Extract the [X, Y] coordinate from the center of the cell holding the provided text.  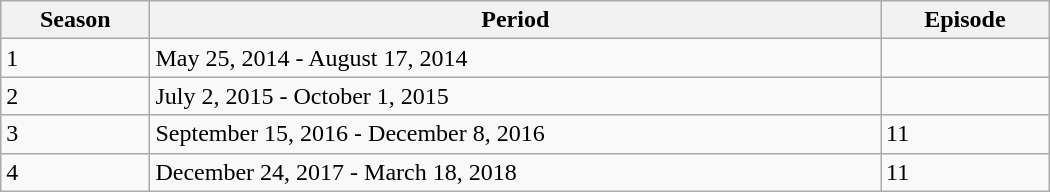
September 15, 2016 - December 8, 2016 [516, 134]
2 [76, 96]
4 [76, 172]
Episode [966, 20]
Period [516, 20]
December 24, 2017 - March 18, 2018 [516, 172]
May 25, 2014 - August 17, 2014 [516, 58]
1 [76, 58]
3 [76, 134]
July 2, 2015 - October 1, 2015 [516, 96]
Season [76, 20]
